Identify which cell holds the provided text, then report its (x, y) central coordinate. 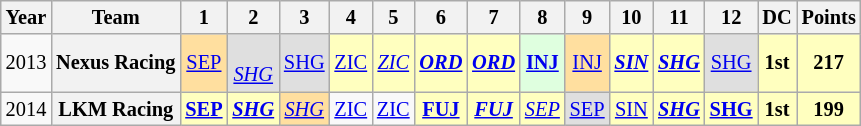
2013 (26, 63)
12 (732, 17)
1 (204, 17)
Team (116, 17)
2 (253, 17)
Points (829, 17)
Year (26, 17)
10 (632, 17)
6 (442, 17)
7 (494, 17)
3 (304, 17)
LKM Racing (116, 109)
2014 (26, 109)
Nexus Racing (116, 63)
4 (350, 17)
DC (778, 17)
5 (394, 17)
199 (829, 109)
8 (542, 17)
217 (829, 63)
11 (679, 17)
9 (588, 17)
